From the cell containing the given text, extract its center point as [x, y] coordinate. 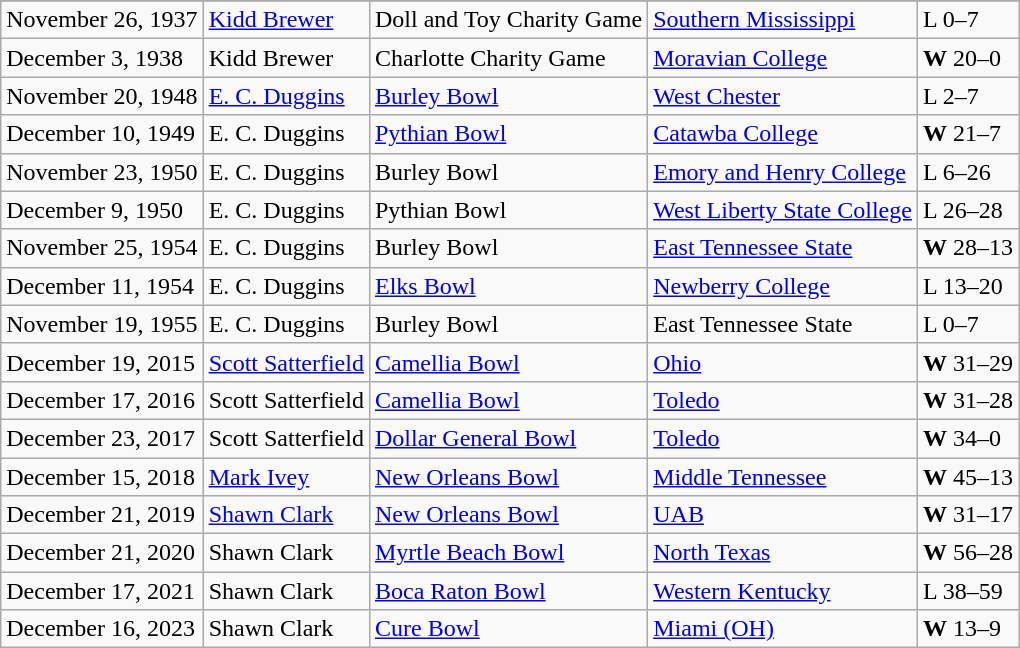
L 38–59 [968, 591]
Ohio [783, 362]
W 45–13 [968, 477]
December 3, 1938 [102, 58]
West Chester [783, 96]
December 17, 2021 [102, 591]
L 2–7 [968, 96]
L 6–26 [968, 172]
Moravian College [783, 58]
W 21–7 [968, 134]
L 26–28 [968, 210]
W 28–13 [968, 248]
UAB [783, 515]
November 19, 1955 [102, 324]
November 23, 1950 [102, 172]
W 31–29 [968, 362]
W 13–9 [968, 629]
W 31–28 [968, 400]
W 34–0 [968, 438]
W 56–28 [968, 553]
Elks Bowl [508, 286]
W 31–17 [968, 515]
November 20, 1948 [102, 96]
Myrtle Beach Bowl [508, 553]
December 9, 1950 [102, 210]
Newberry College [783, 286]
Miami (OH) [783, 629]
Emory and Henry College [783, 172]
November 25, 1954 [102, 248]
Western Kentucky [783, 591]
December 11, 1954 [102, 286]
Catawba College [783, 134]
Cure Bowl [508, 629]
December 21, 2020 [102, 553]
December 15, 2018 [102, 477]
December 21, 2019 [102, 515]
North Texas [783, 553]
November 26, 1937 [102, 20]
December 19, 2015 [102, 362]
Mark Ivey [286, 477]
Middle Tennessee [783, 477]
December 10, 1949 [102, 134]
December 23, 2017 [102, 438]
L 13–20 [968, 286]
Boca Raton Bowl [508, 591]
Southern Mississippi [783, 20]
West Liberty State College [783, 210]
Doll and Toy Charity Game [508, 20]
W 20–0 [968, 58]
Dollar General Bowl [508, 438]
Charlotte Charity Game [508, 58]
December 17, 2016 [102, 400]
December 16, 2023 [102, 629]
